Determine the (x, y) coordinate at the center of the cell enclosing the given text.  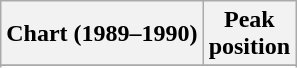
Chart (1989–1990) (102, 34)
Peakposition (249, 34)
